For the text-containing cell, return its midpoint in [X, Y] coordinate format. 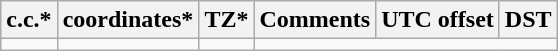
coordinates* [128, 20]
UTC offset [438, 20]
Comments [315, 20]
c.c.* [29, 20]
TZ* [226, 20]
DST [528, 20]
